Identify which cell holds the provided text, then report its (x, y) central coordinate. 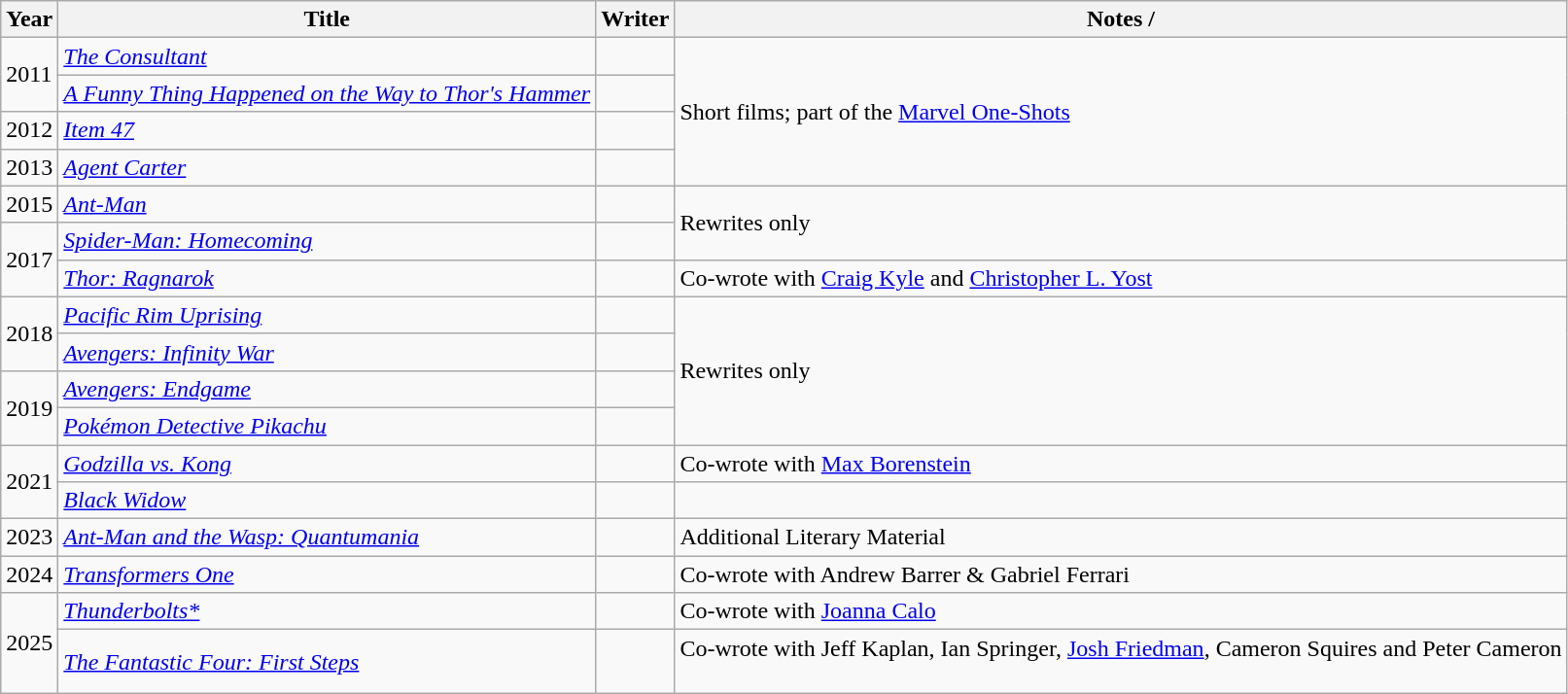
2013 (29, 167)
2023 (29, 538)
Godzilla vs. Kong (327, 464)
2024 (29, 574)
The Consultant (327, 56)
2025 (29, 643)
A Funny Thing Happened on the Way to Thor's Hammer (327, 93)
Pacific Rim Uprising (327, 315)
The Fantastic Four: First Steps (327, 661)
Spider-Man: Homecoming (327, 241)
Additional Literary Material (1121, 538)
Thor: Ragnarok (327, 278)
Agent Carter (327, 167)
Year (29, 19)
Title (327, 19)
Thunderbolts* (327, 611)
Transformers One (327, 574)
2019 (29, 407)
Notes / (1121, 19)
Co-wrote with Andrew Barrer & Gabriel Ferrari (1121, 574)
Ant-Man and the Wasp: Quantumania (327, 538)
Avengers: Infinity War (327, 352)
2017 (29, 260)
Co-wrote with Craig Kyle and Christopher L. Yost (1121, 278)
Pokémon Detective Pikachu (327, 426)
Co-wrote with Joanna Calo (1121, 611)
Co-wrote with Jeff Kaplan, Ian Springer, Josh Friedman, Cameron Squires and Peter Cameron (1121, 661)
2011 (29, 75)
Black Widow (327, 501)
2018 (29, 333)
Avengers: Endgame (327, 389)
Short films; part of the Marvel One-Shots (1121, 112)
2012 (29, 130)
Writer (636, 19)
2015 (29, 204)
Ant-Man (327, 204)
Item 47 (327, 130)
Co-wrote with Max Borenstein (1121, 464)
2021 (29, 482)
